Output the [X, Y] coordinate of the center of the cell containing the given text.  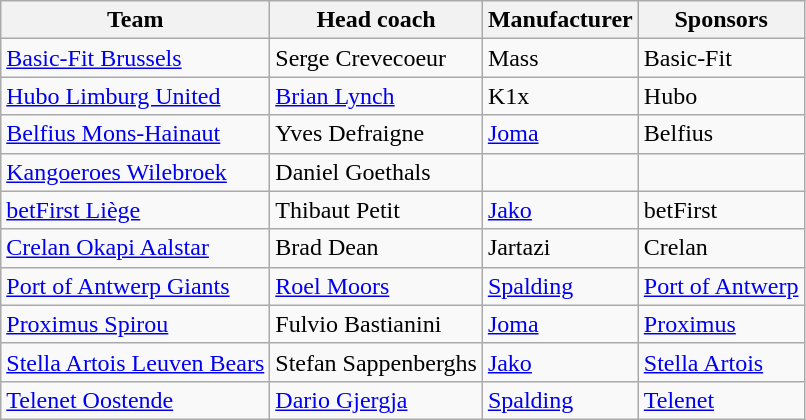
Belfius [721, 134]
Telenet Oostende [136, 400]
Team [136, 20]
Proximus Spirou [136, 324]
Head coach [376, 20]
Port of Antwerp Giants [136, 286]
Hubo Limburg United [136, 96]
Mass [560, 58]
Crelan [721, 248]
K1x [560, 96]
Daniel Goethals [376, 172]
Telenet [721, 400]
Brad Dean [376, 248]
Stella Artois Leuven Bears [136, 362]
Kangoeroes Wilebroek [136, 172]
Proximus [721, 324]
Roel Moors [376, 286]
Hubo [721, 96]
betFirst [721, 210]
Yves Defraigne [376, 134]
Sponsors [721, 20]
Serge Crevecoeur [376, 58]
Stefan Sappenberghs [376, 362]
Dario Gjergja [376, 400]
Crelan Okapi Aalstar [136, 248]
Basic-Fit Brussels [136, 58]
betFirst Liège [136, 210]
Manufacturer [560, 20]
Brian Lynch [376, 96]
Fulvio Bastianini [376, 324]
Jartazi [560, 248]
Thibaut Petit [376, 210]
Stella Artois [721, 362]
Port of Antwerp [721, 286]
Basic-Fit [721, 58]
Belfius Mons-Hainaut [136, 134]
